From the cell containing the given text, extract its center point as [X, Y] coordinate. 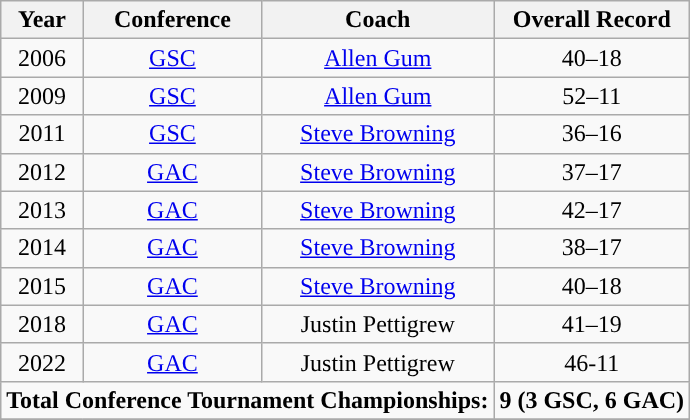
2018 [42, 324]
Total Conference Tournament Championships: [248, 400]
41–19 [592, 324]
2006 [42, 58]
Coach [378, 20]
9 (3 GSC, 6 GAC) [592, 400]
2014 [42, 248]
36–16 [592, 134]
2011 [42, 134]
46-11 [592, 362]
38–17 [592, 248]
42–17 [592, 210]
37–17 [592, 172]
Overall Record [592, 20]
Year [42, 20]
52–11 [592, 96]
2012 [42, 172]
Conference [172, 20]
2022 [42, 362]
2013 [42, 210]
2009 [42, 96]
2015 [42, 286]
